Scan for the cell matching the given text and deliver its [X, Y] coordinate at center. 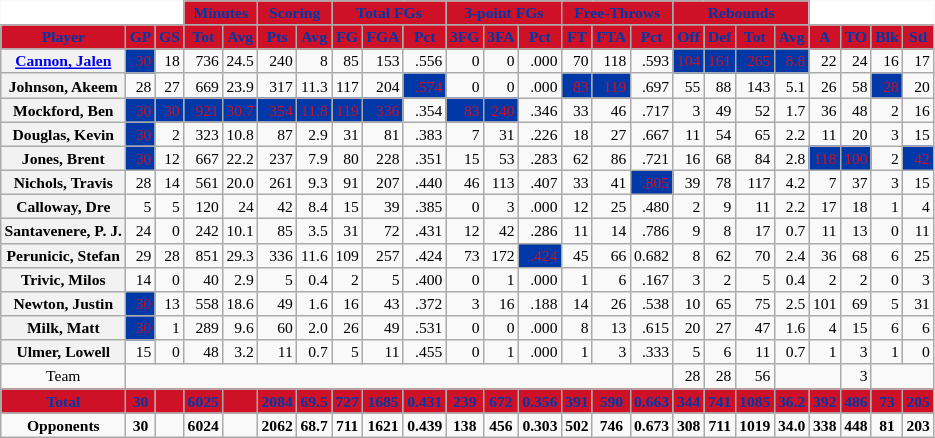
Minutes [221, 13]
45 [576, 255]
1.7 [792, 110]
10.8 [240, 134]
Newton, Justin [64, 304]
101 [824, 304]
3.5 [314, 231]
.574 [424, 86]
11.8 [314, 110]
113 [500, 183]
561 [204, 183]
Nichols, Travis [64, 183]
43 [384, 304]
2062 [278, 425]
257 [384, 255]
A [824, 37]
851 [204, 255]
2.8 [792, 159]
.556 [424, 62]
.333 [652, 352]
120 [204, 207]
338 [824, 425]
88 [720, 86]
.286 [540, 231]
78 [720, 183]
207 [384, 183]
.667 [652, 134]
Cannon, Jalen [64, 62]
Milk, Matt [64, 328]
52 [754, 110]
1685 [384, 401]
86 [611, 159]
289 [204, 328]
8.8 [792, 62]
.226 [540, 134]
.697 [652, 86]
54 [720, 134]
6024 [204, 425]
Rebounds [741, 13]
69.5 [314, 401]
40 [204, 280]
.721 [652, 159]
.400 [424, 280]
265 [754, 62]
29 [140, 255]
56 [754, 377]
7.9 [314, 159]
41 [611, 183]
55 [688, 86]
Off [688, 37]
53 [500, 159]
GP [140, 37]
0.439 [424, 425]
261 [278, 183]
Team [64, 377]
237 [278, 159]
72 [384, 231]
34.0 [792, 425]
.593 [652, 62]
Opponents [64, 425]
1085 [754, 401]
FGA [384, 37]
Stl [918, 37]
FG [348, 37]
0.303 [540, 425]
667 [204, 159]
36.2 [792, 401]
Total [64, 401]
1621 [384, 425]
239 [464, 401]
6025 [204, 401]
66 [611, 255]
727 [348, 401]
590 [611, 401]
669 [204, 86]
104 [688, 62]
2.5 [792, 304]
.283 [540, 159]
.372 [424, 304]
741 [720, 401]
161 [720, 62]
58 [856, 86]
138 [464, 425]
10 [688, 304]
.531 [424, 328]
.188 [540, 304]
23.9 [240, 86]
.538 [652, 304]
Def [720, 37]
486 [856, 401]
.346 [540, 110]
.167 [652, 280]
205 [918, 401]
736 [204, 62]
1019 [754, 425]
109 [348, 255]
91 [348, 183]
448 [856, 425]
.407 [540, 183]
203 [918, 425]
323 [204, 134]
.440 [424, 183]
0.663 [652, 401]
3.2 [240, 352]
228 [384, 159]
22.2 [240, 159]
153 [384, 62]
392 [824, 401]
11.3 [314, 86]
60 [278, 328]
.385 [424, 207]
.431 [424, 231]
0.682 [652, 255]
558 [204, 304]
8.4 [314, 207]
FTA [611, 37]
30.7 [240, 110]
3-point FGs [504, 13]
10.1 [240, 231]
9.6 [240, 328]
354 [278, 110]
Douglas, Kevin [64, 134]
Free-Throws [617, 13]
84 [754, 159]
3FA [500, 37]
Calloway, Dre [64, 207]
47 [754, 328]
2.4 [792, 255]
Pts [278, 37]
Player [64, 37]
Blk [886, 37]
100 [856, 159]
.383 [424, 134]
87 [278, 134]
344 [688, 401]
456 [500, 425]
391 [576, 401]
.717 [652, 110]
75 [754, 304]
11.6 [314, 255]
22 [824, 62]
0.431 [424, 401]
20.0 [240, 183]
502 [576, 425]
5.1 [792, 86]
Santavenere, P. J. [64, 231]
2.0 [314, 328]
.805 [652, 183]
.615 [652, 328]
204 [384, 86]
.455 [424, 352]
Trivic, Milos [64, 280]
3FG [464, 37]
0.673 [652, 425]
672 [500, 401]
.786 [652, 231]
317 [278, 86]
Total FGs [390, 13]
GS [170, 37]
Perunicic, Stefan [64, 255]
Johnson, Akeem [64, 86]
746 [611, 425]
0.356 [540, 401]
.351 [424, 159]
29.3 [240, 255]
921 [204, 110]
TO [856, 37]
69 [856, 304]
242 [204, 231]
FT [576, 37]
172 [500, 255]
2084 [278, 401]
Ulmer, Lowell [64, 352]
Mockford, Ben [64, 110]
308 [688, 425]
143 [754, 86]
.480 [652, 207]
68.7 [314, 425]
24.5 [240, 62]
80 [348, 159]
Scoring [295, 13]
.354 [424, 110]
37 [856, 183]
18.6 [240, 304]
4.2 [792, 183]
Jones, Brent [64, 159]
9.3 [314, 183]
